Pinpoint the cell where the given text exists, returning its [X, Y] midpoint coordinate. 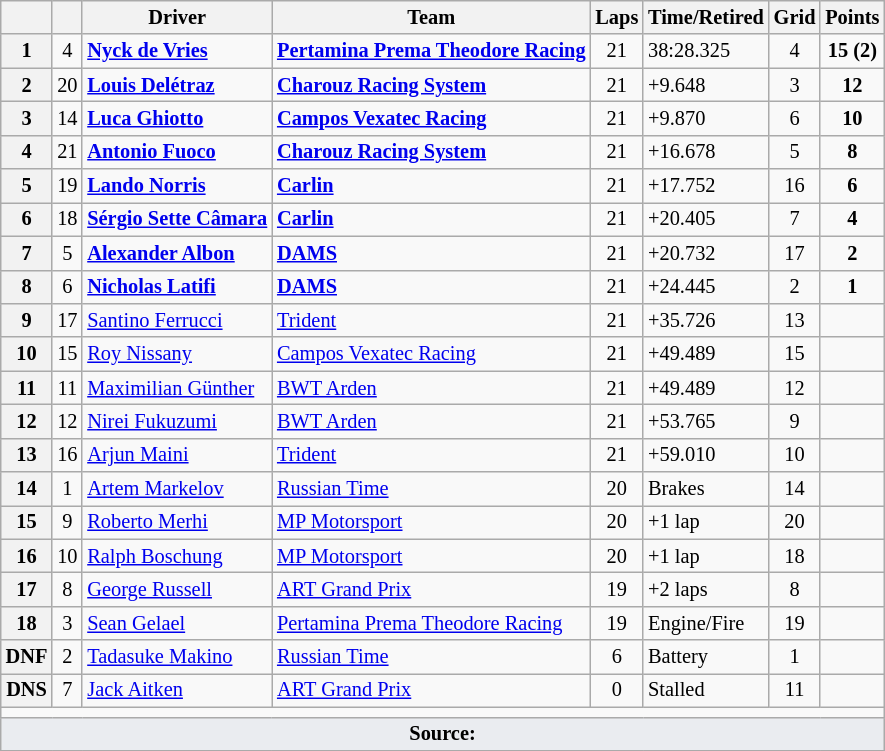
Maximilian Günther [177, 388]
George Russell [177, 589]
Luca Ghiotto [177, 118]
DNF [27, 657]
Stalled [706, 690]
Source: [443, 734]
+20.405 [706, 219]
Points [852, 17]
DNS [27, 690]
Nirei Fukuzumi [177, 421]
Laps [616, 17]
+53.765 [706, 421]
+2 laps [706, 589]
Nyck de Vries [177, 51]
+24.445 [706, 287]
Grid [795, 17]
+59.010 [706, 455]
Antonio Fuoco [177, 152]
+35.726 [706, 320]
Brakes [706, 489]
+16.678 [706, 152]
Sérgio Sette Câmara [177, 219]
+17.752 [706, 186]
Nicholas Latifi [177, 287]
Jack Aitken [177, 690]
38:28.325 [706, 51]
Santino Ferrucci [177, 320]
Lando Norris [177, 186]
Driver [177, 17]
Ralph Boschung [177, 556]
Team [431, 17]
Alexander Albon [177, 253]
+9.870 [706, 118]
Roberto Merhi [177, 522]
0 [616, 690]
Arjun Maini [177, 455]
Roy Nissany [177, 354]
Time/Retired [706, 17]
Engine/Fire [706, 623]
15 (2) [852, 51]
Louis Delétraz [177, 85]
+9.648 [706, 85]
Tadasuke Makino [177, 657]
Artem Markelov [177, 489]
+20.732 [706, 253]
Battery [706, 657]
Sean Gelael [177, 623]
